Extract the (x, y) coordinate from the center of the cell holding the provided text.  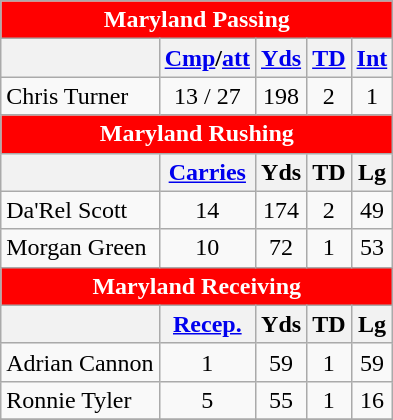
Ronnie Tyler (80, 400)
198 (282, 96)
Cmp/att (207, 58)
Int (372, 58)
Morgan Green (80, 248)
Maryland Receiving (197, 286)
Chris Turner (80, 96)
174 (282, 210)
53 (372, 248)
Recep. (207, 324)
55 (282, 400)
13 / 27 (207, 96)
72 (282, 248)
Da'Rel Scott (80, 210)
5 (207, 400)
Maryland Passing (197, 20)
Carries (207, 172)
10 (207, 248)
16 (372, 400)
Maryland Rushing (197, 134)
14 (207, 210)
49 (372, 210)
Adrian Cannon (80, 362)
